From the cell containing the given text, extract its center point as (X, Y) coordinate. 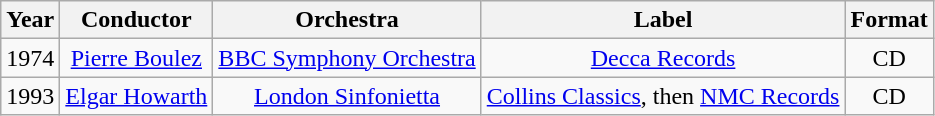
Elgar Howarth (136, 96)
1974 (30, 58)
Year (30, 20)
Pierre Boulez (136, 58)
Collins Classics, then NMC Records (663, 96)
London Sinfonietta (347, 96)
Decca Records (663, 58)
Format (889, 20)
Orchestra (347, 20)
Conductor (136, 20)
BBC Symphony Orchestra (347, 58)
Label (663, 20)
1993 (30, 96)
